Pinpoint the cell where the given text exists, returning its (x, y) midpoint coordinate. 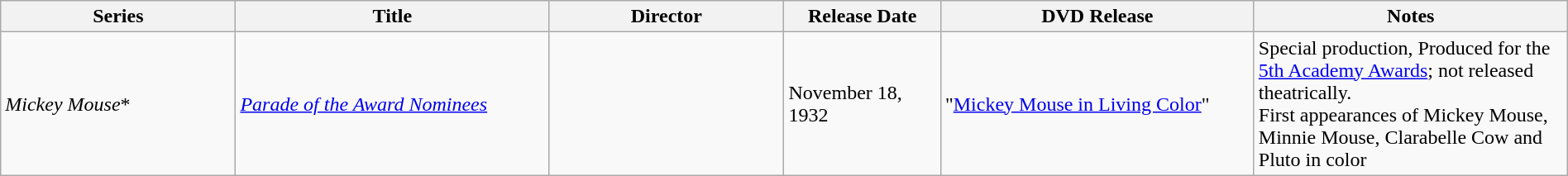
Notes (1411, 17)
Series (118, 17)
Release Date (862, 17)
Director (667, 17)
Title (392, 17)
November 18, 1932 (862, 104)
DVD Release (1097, 17)
"Mickey Mouse in Living Color" (1097, 104)
Mickey Mouse* (118, 104)
Parade of the Award Nominees (392, 104)
